Output the [x, y] coordinate of the center of the cell containing the given text.  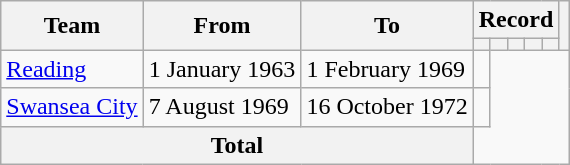
Total [237, 145]
Record [516, 20]
From [222, 26]
To [387, 26]
16 October 1972 [387, 107]
1 January 1963 [222, 69]
Swansea City [72, 107]
1 February 1969 [387, 69]
7 August 1969 [222, 107]
Team [72, 26]
Reading [72, 69]
